Determine the (x, y) coordinate at the center of the cell enclosing the given text.  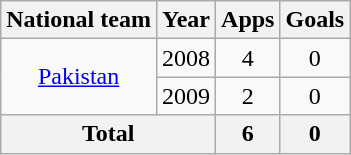
Goals (315, 20)
2008 (186, 58)
4 (248, 58)
2 (248, 96)
National team (79, 20)
2009 (186, 96)
Year (186, 20)
Pakistan (79, 77)
Apps (248, 20)
Total (108, 134)
6 (248, 134)
